Pinpoint the cell where the given text exists, returning its (x, y) midpoint coordinate. 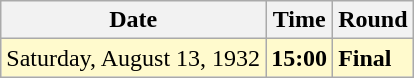
Final (373, 58)
Saturday, August 13, 1932 (134, 58)
Time (300, 20)
Date (134, 20)
15:00 (300, 58)
Round (373, 20)
